Return the (X, Y) coordinate for the center point of the cell that contains the specified text.  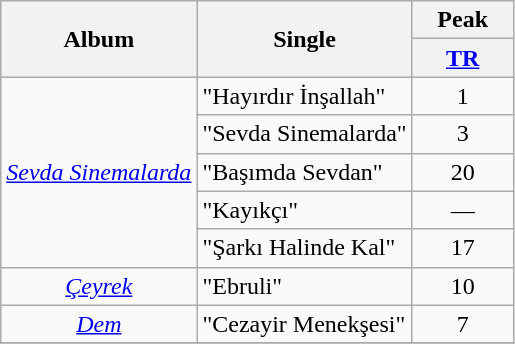
3 (462, 134)
"Kayıkçı" (304, 210)
— (462, 210)
"Sevda Sinemalarda" (304, 134)
"Ebruli" (304, 286)
Single (304, 39)
Dem (99, 324)
10 (462, 286)
"Cezayir Menekşesi" (304, 324)
TR (462, 58)
Sevda Sinemalarda (99, 172)
Peak (462, 20)
"Şarkı Halinde Kal" (304, 248)
"Hayırdır İnşallah" (304, 96)
7 (462, 324)
1 (462, 96)
"Başımda Sevdan" (304, 172)
17 (462, 248)
Çeyrek (99, 286)
Album (99, 39)
20 (462, 172)
